Provide the [x, y] coordinate of the cell's center where the given text is located.  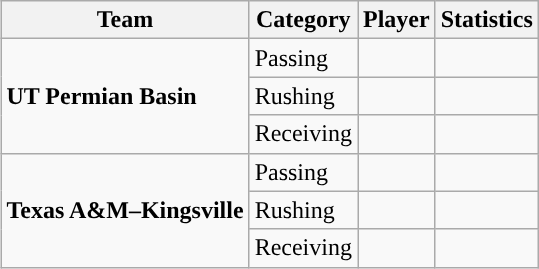
Player [397, 20]
Texas A&M–Kingsville [125, 210]
Team [125, 20]
Statistics [486, 20]
UT Permian Basin [125, 96]
Category [303, 20]
